Scan for the cell matching the given text and deliver its (x, y) coordinate at center. 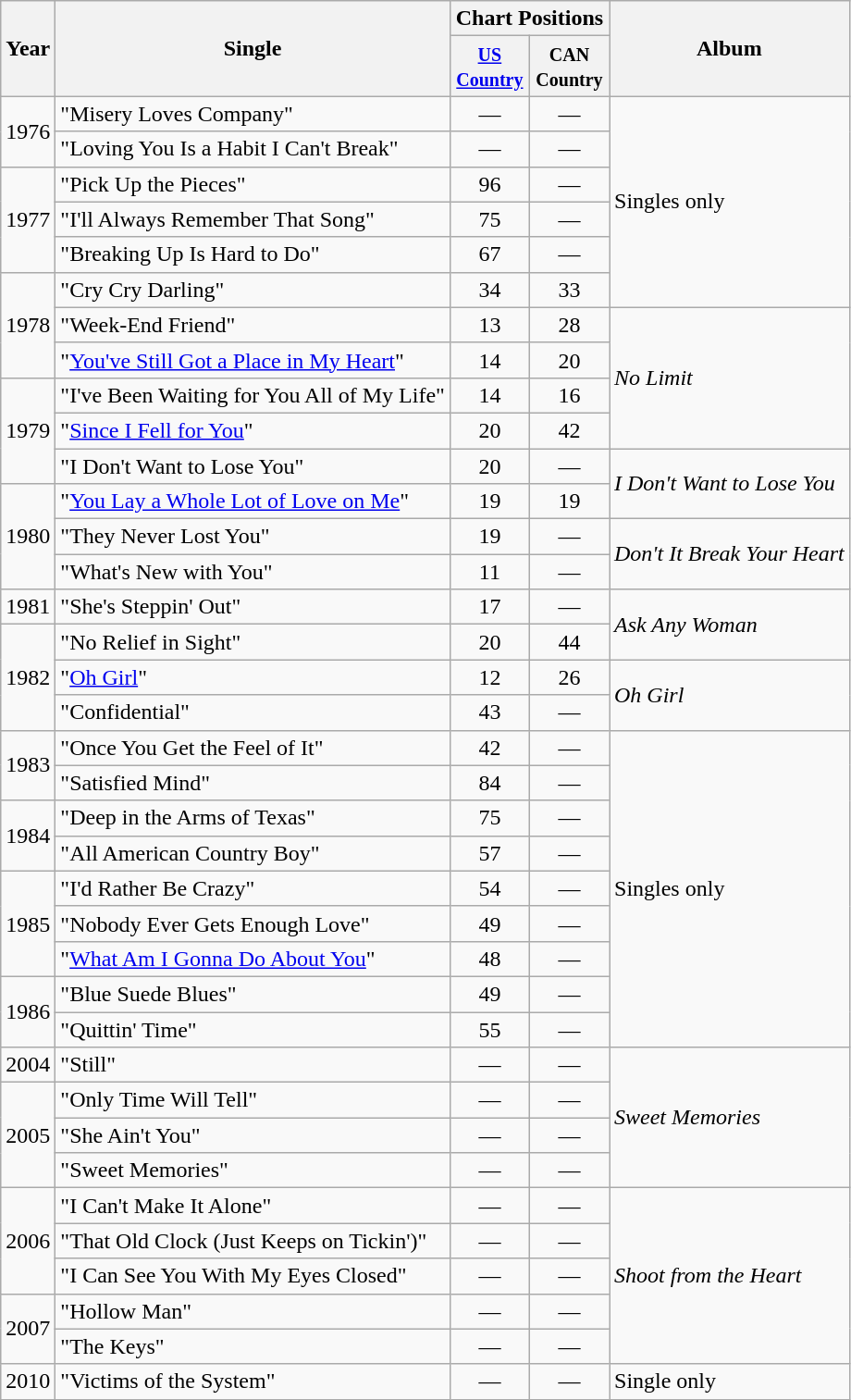
"No Relief in Sight" (253, 642)
"What Am I Gonna Do About You" (253, 959)
"Once You Get the Feel of It" (253, 748)
"Nobody Ever Gets Enough Love" (253, 923)
"Cry Cry Darling" (253, 290)
44 (569, 642)
57 (489, 853)
"Still" (253, 1065)
"They Never Lost You" (253, 537)
"You've Still Got a Place in My Heart" (253, 360)
"Hollow Man" (253, 1311)
"You Lay a Whole Lot of Love on Me" (253, 502)
1986 (28, 1011)
"She Ain't You" (253, 1135)
2007 (28, 1329)
1981 (28, 607)
67 (489, 254)
"I Can't Make It Alone" (253, 1206)
CAN Country (569, 67)
Single only (729, 1381)
1984 (28, 836)
11 (489, 572)
1976 (28, 131)
1979 (28, 430)
"Breaking Up Is Hard to Do" (253, 254)
No Limit (729, 378)
"What's New with You" (253, 572)
96 (489, 184)
33 (569, 290)
Chart Positions (529, 19)
"Week-End Friend" (253, 325)
1980 (28, 537)
"All American Country Boy" (253, 853)
43 (489, 712)
"Satisfied Mind" (253, 783)
Ask Any Woman (729, 625)
Shoot from the Heart (729, 1276)
48 (489, 959)
"Misery Loves Company" (253, 114)
84 (489, 783)
"Sweet Memories" (253, 1171)
1977 (28, 219)
Don't It Break Your Heart (729, 554)
26 (569, 677)
Year (28, 48)
"Victims of the System" (253, 1381)
"I'll Always Remember That Song" (253, 219)
13 (489, 325)
Sweet Memories (729, 1118)
16 (569, 395)
1985 (28, 923)
"I Don't Want to Lose You" (253, 465)
Album (729, 48)
17 (489, 607)
"I'd Rather Be Crazy" (253, 888)
2006 (28, 1241)
"She's Steppin' Out" (253, 607)
"Quittin' Time" (253, 1030)
1978 (28, 325)
I Don't Want to Lose You (729, 483)
34 (489, 290)
"Loving You Is a Habit I Can't Break" (253, 149)
"I've Been Waiting for You All of My Life" (253, 395)
"Only Time Will Tell" (253, 1100)
2010 (28, 1381)
28 (569, 325)
54 (489, 888)
Oh Girl (729, 695)
"The Keys" (253, 1346)
1982 (28, 677)
1983 (28, 765)
12 (489, 677)
"That Old Clock (Just Keeps on Tickin')" (253, 1241)
"I Can See You With My Eyes Closed" (253, 1276)
"Oh Girl" (253, 677)
"Since I Fell for You" (253, 430)
"Confidential" (253, 712)
Single (253, 48)
2005 (28, 1135)
"Deep in the Arms of Texas" (253, 818)
US Country (489, 67)
"Pick Up the Pieces" (253, 184)
55 (489, 1030)
2004 (28, 1065)
"Blue Suede Blues" (253, 994)
